Extract the (X, Y) coordinate from the center of the cell holding the provided text.  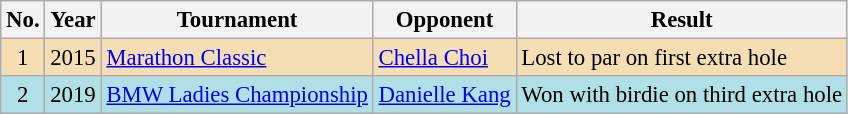
2015 (73, 58)
Year (73, 20)
No. (23, 20)
Marathon Classic (237, 58)
BMW Ladies Championship (237, 95)
Result (682, 20)
Lost to par on first extra hole (682, 58)
2 (23, 95)
Opponent (444, 20)
Tournament (237, 20)
Danielle Kang (444, 95)
Won with birdie on third extra hole (682, 95)
1 (23, 58)
Chella Choi (444, 58)
2019 (73, 95)
